From the cell containing the given text, extract its center point as [X, Y] coordinate. 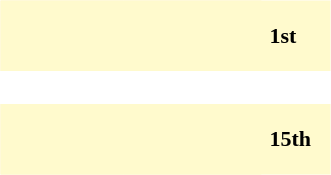
15th [296, 139]
1st [296, 35]
